Return the [X, Y] coordinate for the center point of the cell that contains the specified text.  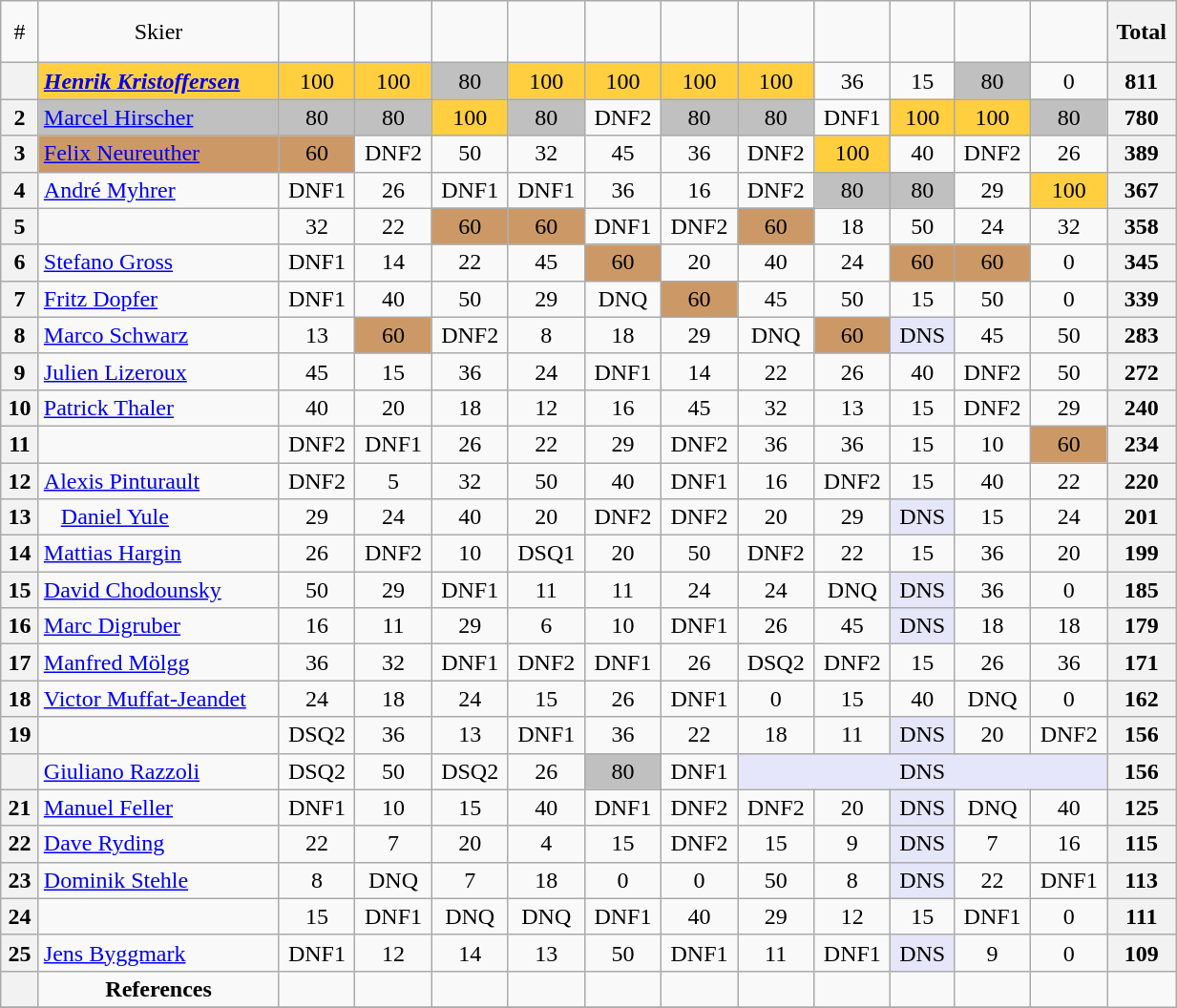
Daniel Yule [158, 517]
162 [1142, 699]
25 [20, 953]
Marc Digruber [158, 626]
# [20, 32]
Total [1142, 32]
234 [1142, 444]
17 [20, 662]
DSQ1 [546, 554]
Fritz Dopfer [158, 299]
125 [1142, 808]
Giuliano Razzoli [158, 771]
Julien Lizeroux [158, 371]
111 [1142, 916]
179 [1142, 626]
811 [1142, 81]
Henrik Kristoffersen [158, 81]
André Myhrer [158, 190]
David Chodounsky [158, 590]
113 [1142, 880]
283 [1142, 335]
Marco Schwarz [158, 335]
358 [1142, 226]
Marcel Hirscher [158, 117]
Victor Muffat-Jeandet [158, 699]
Manuel Feller [158, 808]
115 [1142, 844]
367 [1142, 190]
201 [1142, 517]
3 [20, 154]
171 [1142, 662]
339 [1142, 299]
240 [1142, 408]
199 [1142, 554]
References [158, 989]
389 [1142, 154]
220 [1142, 480]
21 [20, 808]
Jens Byggmark [158, 953]
109 [1142, 953]
Dominik Stehle [158, 880]
2 [20, 117]
272 [1142, 371]
23 [20, 880]
Felix Neureuther [158, 154]
780 [1142, 117]
345 [1142, 262]
Mattias Hargin [158, 554]
Manfred Mölgg [158, 662]
Dave Ryding [158, 844]
19 [20, 735]
185 [1142, 590]
Alexis Pinturault [158, 480]
Patrick Thaler [158, 408]
Skier [158, 32]
Stefano Gross [158, 262]
